Extract the [X, Y] coordinate from the center of the cell holding the provided text.  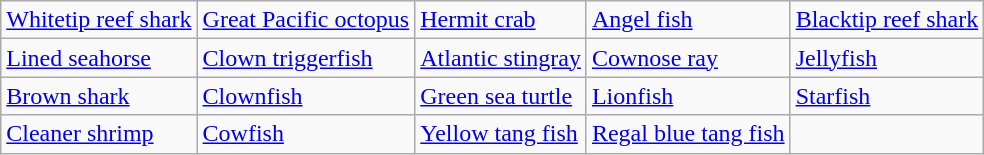
Lionfish [688, 96]
Regal blue tang fish [688, 134]
Angel fish [688, 20]
Green sea turtle [501, 96]
Brown shark [99, 96]
Cleaner shrimp [99, 134]
Clownfish [306, 96]
Hermit crab [501, 20]
Yellow tang fish [501, 134]
Whitetip reef shark [99, 20]
Starfish [887, 96]
Atlantic stingray [501, 58]
Great Pacific octopus [306, 20]
Lined seahorse [99, 58]
Clown triggerfish [306, 58]
Jellyfish [887, 58]
Blacktip reef shark [887, 20]
Cownose ray [688, 58]
Cowfish [306, 134]
